Scan for the cell matching the given text and deliver its (X, Y) coordinate at center. 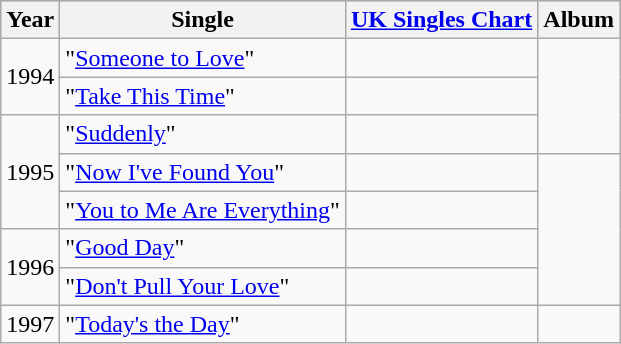
"Don't Pull Your Love" (203, 286)
Single (203, 20)
1996 (30, 267)
1995 (30, 172)
Album (579, 20)
UK Singles Chart (441, 20)
"Suddenly" (203, 134)
"Someone to Love" (203, 58)
"You to Me Are Everything" (203, 210)
"Today's the Day" (203, 324)
1994 (30, 77)
1997 (30, 324)
"Now I've Found You" (203, 172)
"Take This Time" (203, 96)
Year (30, 20)
"Good Day" (203, 248)
